Find where the given text appears and provide that cell's center as [X, Y] coordinate. 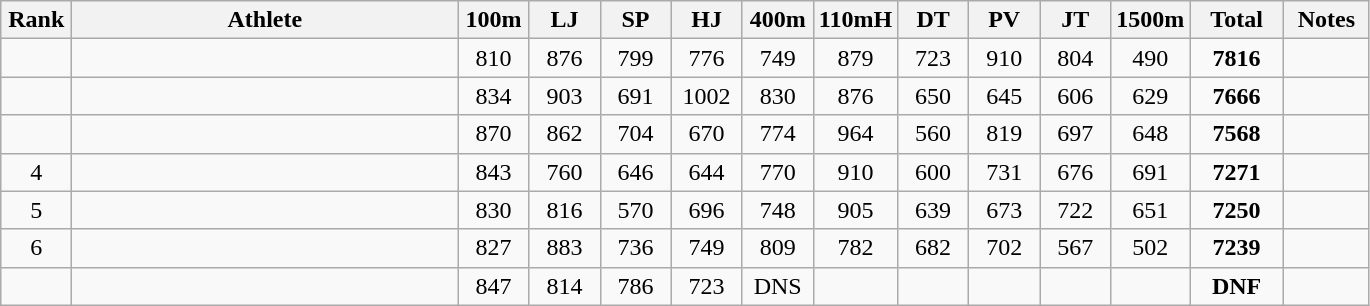
400m [778, 20]
883 [564, 248]
JT [1076, 20]
645 [1004, 96]
110mH [855, 20]
629 [1150, 96]
697 [1076, 134]
HJ [706, 20]
847 [494, 286]
LJ [564, 20]
770 [778, 172]
100m [494, 20]
816 [564, 210]
Athlete [265, 20]
809 [778, 248]
1002 [706, 96]
799 [636, 58]
4 [36, 172]
600 [934, 172]
7568 [1237, 134]
673 [1004, 210]
644 [706, 172]
502 [1150, 248]
827 [494, 248]
870 [494, 134]
736 [636, 248]
722 [1076, 210]
702 [1004, 248]
814 [564, 286]
696 [706, 210]
804 [1076, 58]
748 [778, 210]
782 [855, 248]
DT [934, 20]
810 [494, 58]
PV [1004, 20]
819 [1004, 134]
Total [1237, 20]
704 [636, 134]
639 [934, 210]
760 [564, 172]
7666 [1237, 96]
676 [1076, 172]
SP [636, 20]
7239 [1237, 248]
774 [778, 134]
903 [564, 96]
560 [934, 134]
905 [855, 210]
7250 [1237, 210]
7271 [1237, 172]
DNS [778, 286]
7816 [1237, 58]
5 [36, 210]
731 [1004, 172]
Rank [36, 20]
Notes [1326, 20]
786 [636, 286]
490 [1150, 58]
834 [494, 96]
650 [934, 96]
776 [706, 58]
567 [1076, 248]
6 [36, 248]
648 [1150, 134]
879 [855, 58]
682 [934, 248]
570 [636, 210]
862 [564, 134]
964 [855, 134]
646 [636, 172]
670 [706, 134]
1500m [1150, 20]
DNF [1237, 286]
843 [494, 172]
651 [1150, 210]
606 [1076, 96]
